Find where the given text appears and provide that cell's center as [x, y] coordinate. 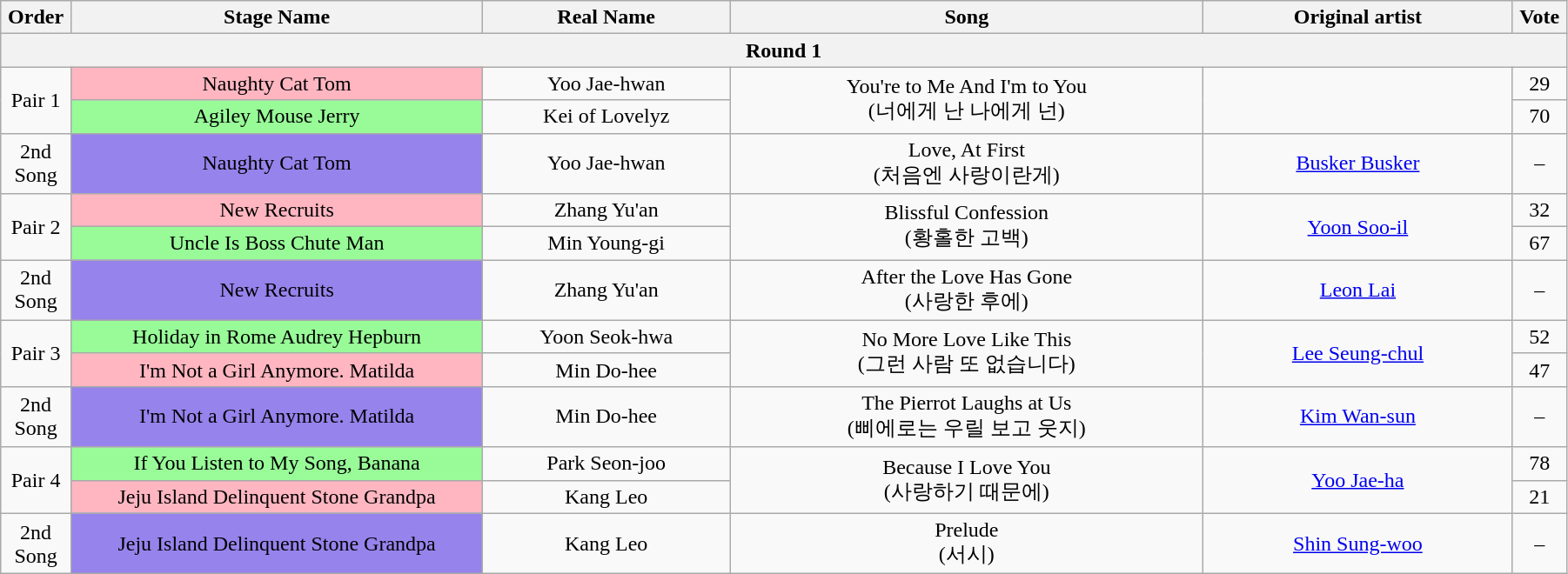
Kim Wan-sun [1357, 417]
Busker Busker [1357, 164]
Vote [1540, 17]
Yoon Seok-hwa [606, 337]
Original artist [1357, 17]
You're to Me And I'm to You (너에게 난 나에게 넌) [967, 100]
Pair 3 [37, 353]
Agiley Mouse Jerry [277, 117]
78 [1540, 464]
Love, At First(처음엔 사랑이란게) [967, 164]
Order [37, 17]
Song [967, 17]
Blissful Confession(황홀한 고백) [967, 227]
If You Listen to My Song, Banana [277, 464]
29 [1540, 83]
Park Seon-joo [606, 464]
No More Love Like This(그런 사람 또 없습니다) [967, 353]
The Pierrot Laughs at Us(삐에로는 우릴 보고 웃지) [967, 417]
Shin Sung-woo [1357, 544]
Round 1 [784, 50]
Yoo Jae-ha [1357, 480]
Stage Name [277, 17]
Pair 2 [37, 227]
Because I Love You(사랑하기 때문에) [967, 480]
Kei of Lovelyz [606, 117]
32 [1540, 210]
Leon Lai [1357, 290]
Pair 1 [37, 100]
Lee Seung-chul [1357, 353]
Yoon Soo-il [1357, 227]
21 [1540, 497]
52 [1540, 337]
Real Name [606, 17]
70 [1540, 117]
47 [1540, 370]
After the Love Has Gone(사랑한 후에) [967, 290]
Holiday in Rome Audrey Hepburn [277, 337]
67 [1540, 244]
Min Young-gi [606, 244]
Prelude(서시) [967, 544]
Uncle Is Boss Chute Man [277, 244]
Pair 4 [37, 480]
